Extract the (x, y) coordinate from the center of the cell holding the provided text.  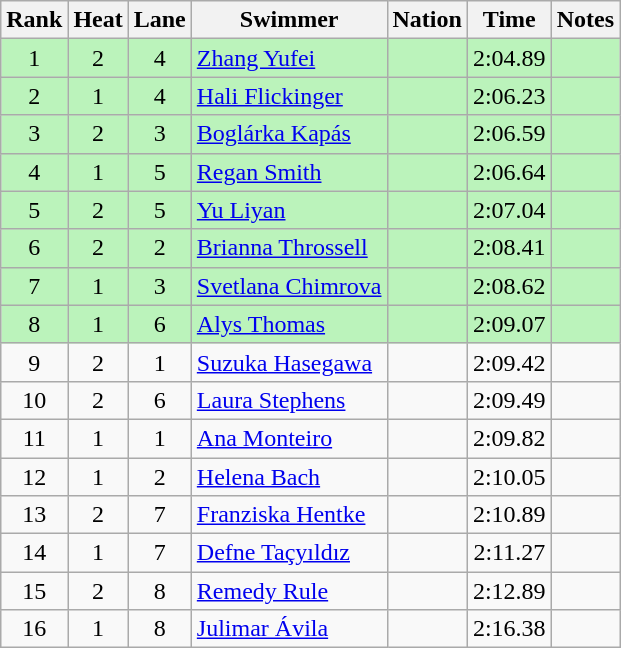
Defne Taçyıldız (289, 553)
Helena Bach (289, 477)
2:08.62 (509, 286)
2:09.42 (509, 362)
9 (34, 362)
2:09.49 (509, 400)
2:07.04 (509, 210)
2:06.59 (509, 134)
2:12.89 (509, 591)
2:16.38 (509, 629)
Remedy Rule (289, 591)
11 (34, 438)
2:06.23 (509, 96)
Boglárka Kapás (289, 134)
Suzuka Hasegawa (289, 362)
Svetlana Chimrova (289, 286)
2:10.89 (509, 515)
Hali Flickinger (289, 96)
2:04.89 (509, 58)
Rank (34, 20)
10 (34, 400)
Heat (98, 20)
2:11.27 (509, 553)
Yu Liyan (289, 210)
13 (34, 515)
Franziska Hentke (289, 515)
12 (34, 477)
14 (34, 553)
15 (34, 591)
Brianna Throssell (289, 248)
Swimmer (289, 20)
2:09.82 (509, 438)
Zhang Yufei (289, 58)
2:10.05 (509, 477)
2:08.41 (509, 248)
16 (34, 629)
Time (509, 20)
Lane (160, 20)
Julimar Ávila (289, 629)
Notes (585, 20)
Alys Thomas (289, 324)
2:09.07 (509, 324)
2:06.64 (509, 172)
Ana Monteiro (289, 438)
Laura Stephens (289, 400)
Nation (427, 20)
Regan Smith (289, 172)
